Pinpoint the cell where the given text exists, returning its [x, y] midpoint coordinate. 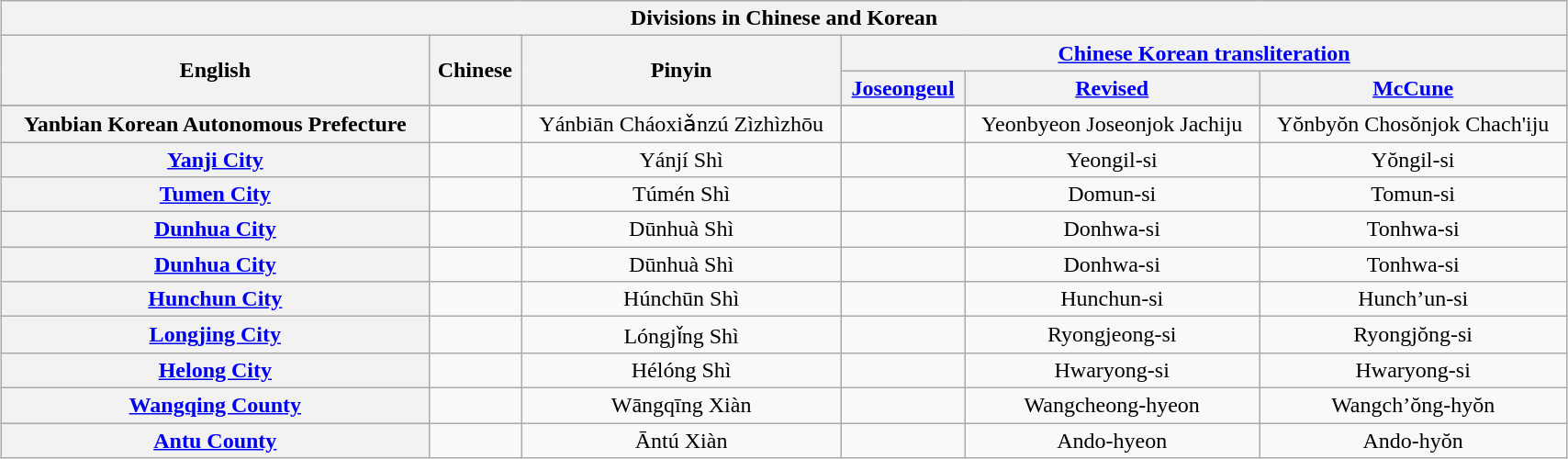
Helong City [216, 370]
Yánjí Shì [681, 159]
Tumen City [216, 195]
Yanbian Korean Autonomous Prefecture [216, 124]
Yeongil-si [1113, 159]
Chinese Korean transliteration [1204, 53]
Revised [1113, 88]
Wāngqīng Xiàn [681, 405]
Ryongjŏng-si [1414, 335]
Divisions in Chinese and Korean [784, 18]
Ando-hyeon [1113, 440]
Tomun-si [1414, 195]
Antu County [216, 440]
Yanji City [216, 159]
McCune [1414, 88]
Túmén Shì [681, 195]
Yŏnbyŏn Chosŏnjok Chach'iju [1414, 124]
Wangcheong-hyeon [1113, 405]
English [216, 71]
Joseongeul [903, 88]
Ando-hyŏn [1414, 440]
Hunchun City [216, 299]
Longjing City [216, 335]
Húnchūn Shì [681, 299]
Yeonbyeon Joseonjok Jachiju [1113, 124]
Lóngjǐng Shì [681, 335]
Chinese [476, 71]
Wangqing County [216, 405]
Hélóng Shì [681, 370]
Āntú Xiàn [681, 440]
Hunch’un-si [1414, 299]
Yánbiān Cháoxiǎnzú Zìzhìzhōu [681, 124]
Hunchun-si [1113, 299]
Ryongjeong-si [1113, 335]
Wangch’ŏng-hyŏn [1414, 405]
Domun-si [1113, 195]
Yŏngil-si [1414, 159]
Pinyin [681, 71]
